Provide the (X, Y) coordinate of the cell's center where the given text is located.  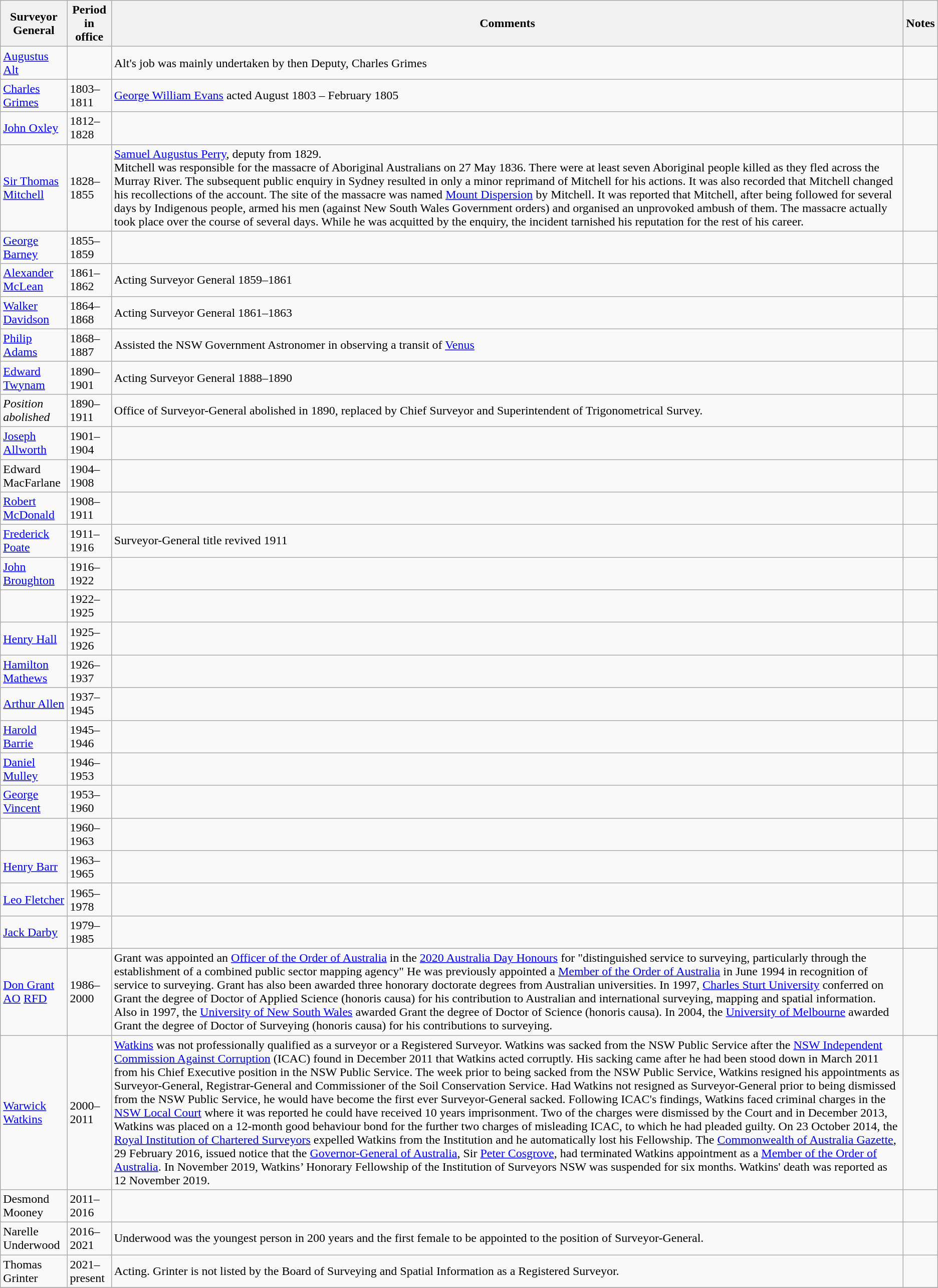
Thomas Grinter (34, 1271)
1861–1862 (89, 280)
Henry Barr (34, 867)
2011–2016 (89, 1206)
1937–1945 (89, 704)
1945–1946 (89, 737)
Surveyor General (34, 24)
Daniel Mulley (34, 769)
George William Evans acted August 1803 – February 1805 (507, 95)
Edward Twynam (34, 378)
Alt's job was mainly undertaken by then Deputy, Charles Grimes (507, 63)
Acting Surveyor General 1859–1861 (507, 280)
1922–1925 (89, 606)
1960–1963 (89, 834)
1812–1828 (89, 128)
Edward MacFarlane (34, 475)
Office of Surveyor-General abolished in 1890, replaced by Chief Surveyor and Superintendent of Trigonometrical Survey. (507, 410)
1965–1978 (89, 899)
Robert McDonald (34, 508)
Position abolished (34, 410)
1926–1937 (89, 672)
Acting Surveyor General 1888–1890 (507, 378)
Comments (507, 24)
Leo Fletcher (34, 899)
Philip Adams (34, 345)
1953–1960 (89, 802)
Hamilton Mathews (34, 672)
2016–2021 (89, 1239)
Acting. Grinter is not listed by the Board of Surveying and Spatial Information as a Registered Surveyor. (507, 1271)
Don Grant AO RFD (34, 991)
Alexander McLean (34, 280)
1890–1911 (89, 410)
1986–2000 (89, 991)
Acting Surveyor General 1861–1863 (507, 313)
1979–1985 (89, 932)
1904–1908 (89, 475)
Harold Barrie (34, 737)
John Oxley (34, 128)
1890–1901 (89, 378)
Henry Hall (34, 638)
Jack Darby (34, 932)
2021–present (89, 1271)
1916–1922 (89, 573)
Assisted the NSW Government Astronomer in observing a transit of Venus (507, 345)
Surveyor-General title revived 1911 (507, 541)
1855–1859 (89, 248)
1864–1868 (89, 313)
1911–1916 (89, 541)
Charles Grimes (34, 95)
George Vincent (34, 802)
1803–1811 (89, 95)
Warwick Watkins (34, 1113)
Arthur Allen (34, 704)
Augustus Alt (34, 63)
Frederick Poate (34, 541)
Joseph Allworth (34, 443)
1925–1926 (89, 638)
1908–1911 (89, 508)
2000–2011 (89, 1113)
1963–1965 (89, 867)
1901–1904 (89, 443)
1868–1887 (89, 345)
Desmond Mooney (34, 1206)
Notes (920, 24)
Walker Davidson (34, 313)
John Broughton (34, 573)
Narelle Underwood (34, 1239)
George Barney (34, 248)
Underwood was the youngest person in 200 years and the first female to be appointed to the position of Surveyor-General. (507, 1239)
1828–1855 (89, 187)
Period in office (89, 24)
1946–1953 (89, 769)
Sir Thomas Mitchell (34, 187)
